Search for the cell housing the specified text and yield its (X, Y) center coordinate. 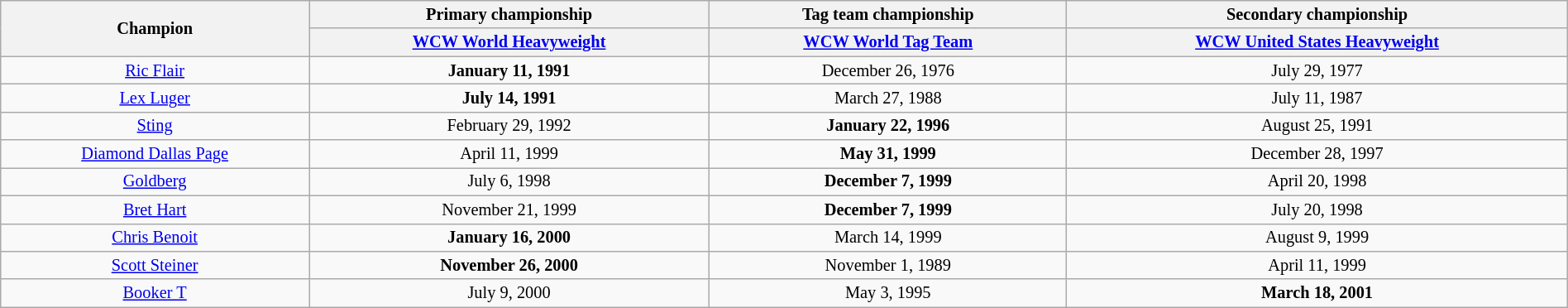
January 22, 1996 (888, 126)
Chris Benoit (155, 238)
July 20, 1998 (1317, 209)
April 20, 1998 (1317, 181)
May 3, 1995 (888, 293)
November 21, 1999 (509, 209)
Ric Flair (155, 70)
Booker T (155, 293)
Tag team championship (888, 14)
WCW World Tag Team (888, 42)
Diamond Dallas Page (155, 154)
WCW World Heavyweight (509, 42)
July 29, 1977 (1317, 70)
December 26, 1976 (888, 70)
November 26, 2000 (509, 265)
December 28, 1997 (1317, 154)
July 9, 2000 (509, 293)
November 1, 1989 (888, 265)
January 11, 1991 (509, 70)
Secondary championship (1317, 14)
August 9, 1999 (1317, 238)
Champion (155, 28)
Sting (155, 126)
Lex Luger (155, 98)
August 25, 1991 (1317, 126)
July 14, 1991 (509, 98)
July 11, 1987 (1317, 98)
January 16, 2000 (509, 238)
March 27, 1988 (888, 98)
May 31, 1999 (888, 154)
WCW United States Heavyweight (1317, 42)
Bret Hart (155, 209)
Primary championship (509, 14)
Scott Steiner (155, 265)
March 14, 1999 (888, 238)
July 6, 1998 (509, 181)
Goldberg (155, 181)
February 29, 1992 (509, 126)
March 18, 2001 (1317, 293)
